Determine the [X, Y] coordinate at the center of the cell enclosing the given text.  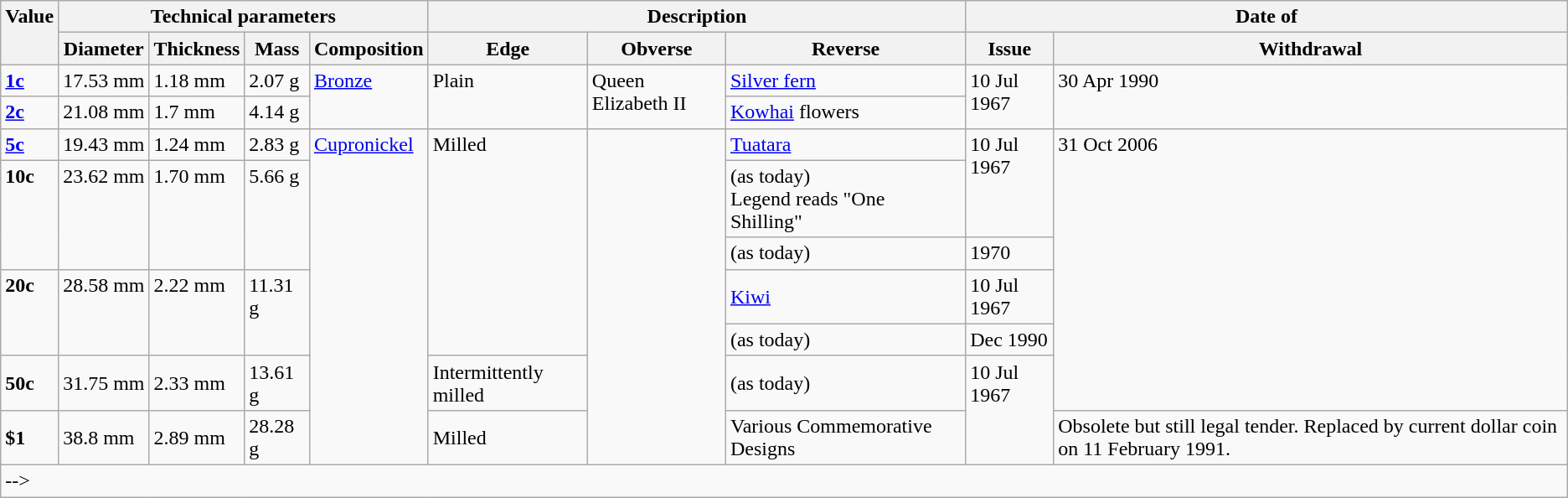
Cupronickel [369, 297]
Issue [1010, 49]
Kiwi [845, 297]
31 Oct 2006 [1311, 269]
2.83 g [277, 144]
21.08 mm [104, 112]
$1 [30, 438]
Composition [369, 49]
Edge [508, 49]
5c [30, 144]
30 Apr 1990 [1311, 96]
2.07 g [277, 80]
Queen Elizabeth II [657, 96]
1c [30, 80]
Thickness [197, 49]
23.62 mm [104, 215]
1.70 mm [197, 215]
Various Commemorative Designs [845, 438]
1.18 mm [197, 80]
Reverse [845, 49]
17.53 mm [104, 80]
Technical parameters [244, 17]
Obsolete but still legal tender. Replaced by current dollar coin on 11 February 1991. [1311, 438]
Dec 1990 [1010, 340]
19.43 mm [104, 144]
2.33 mm [197, 382]
Diameter [104, 49]
Kowhai flowers [845, 112]
28.58 mm [104, 312]
Intermittently milled [508, 382]
Description [697, 17]
Tuatara [845, 144]
Mass [277, 49]
Value [30, 33]
2c [30, 112]
4.14 g [277, 112]
1.24 mm [197, 144]
20c [30, 312]
Withdrawal [1311, 49]
2.89 mm [197, 438]
Bronze [369, 96]
28.28 g [277, 438]
Silver fern [845, 80]
Date of [1266, 17]
50c [30, 382]
Plain [508, 96]
--> [784, 480]
1970 [1010, 253]
31.75 mm [104, 382]
1.7 mm [197, 112]
5.66 g [277, 215]
(as today) Legend reads "One Shilling" [845, 199]
Obverse [657, 49]
38.8 mm [104, 438]
2.22 mm [197, 312]
13.61 g [277, 382]
11.31 g [277, 312]
10c [30, 215]
